Search for the cell housing the specified text and yield its [x, y] center coordinate. 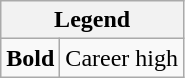
Legend [92, 20]
Career high [122, 58]
Bold [30, 58]
